Return the [X, Y] coordinate for the center point of the cell that contains the specified text.  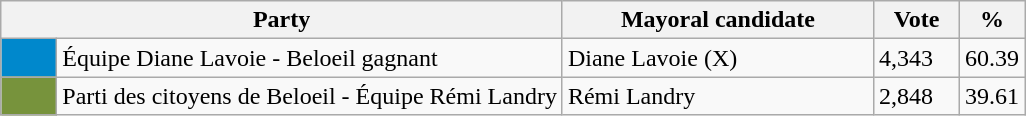
Diane Lavoie (X) [718, 58]
Rémi Landry [718, 96]
% [992, 20]
2,848 [916, 96]
4,343 [916, 58]
Vote [916, 20]
Mayoral candidate [718, 20]
Parti des citoyens de Beloeil - Équipe Rémi Landry [310, 96]
Party [282, 20]
Équipe Diane Lavoie - Beloeil gagnant [310, 58]
39.61 [992, 96]
60.39 [992, 58]
